Locate the cell with the specified text and output its [X, Y] center coordinate. 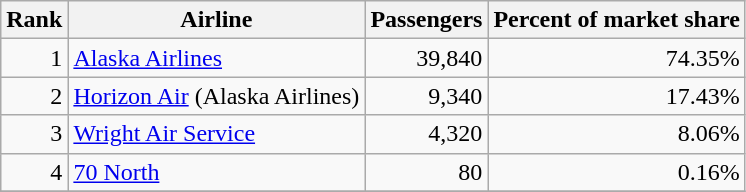
Wright Air Service [216, 134]
39,840 [426, 58]
8.06% [616, 134]
4 [34, 172]
Percent of market share [616, 20]
9,340 [426, 96]
80 [426, 172]
Rank [34, 20]
3 [34, 134]
4,320 [426, 134]
Airline [216, 20]
Passengers [426, 20]
Alaska Airlines [216, 58]
1 [34, 58]
0.16% [616, 172]
17.43% [616, 96]
2 [34, 96]
74.35% [616, 58]
70 North [216, 172]
Horizon Air (Alaska Airlines) [216, 96]
